Extract the [X, Y] coordinate from the center of the cell holding the provided text.  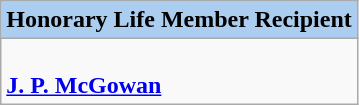
Honorary Life Member Recipient [180, 20]
J. P. McGowan [180, 72]
